Find where the given text appears and provide that cell's center as [x, y] coordinate. 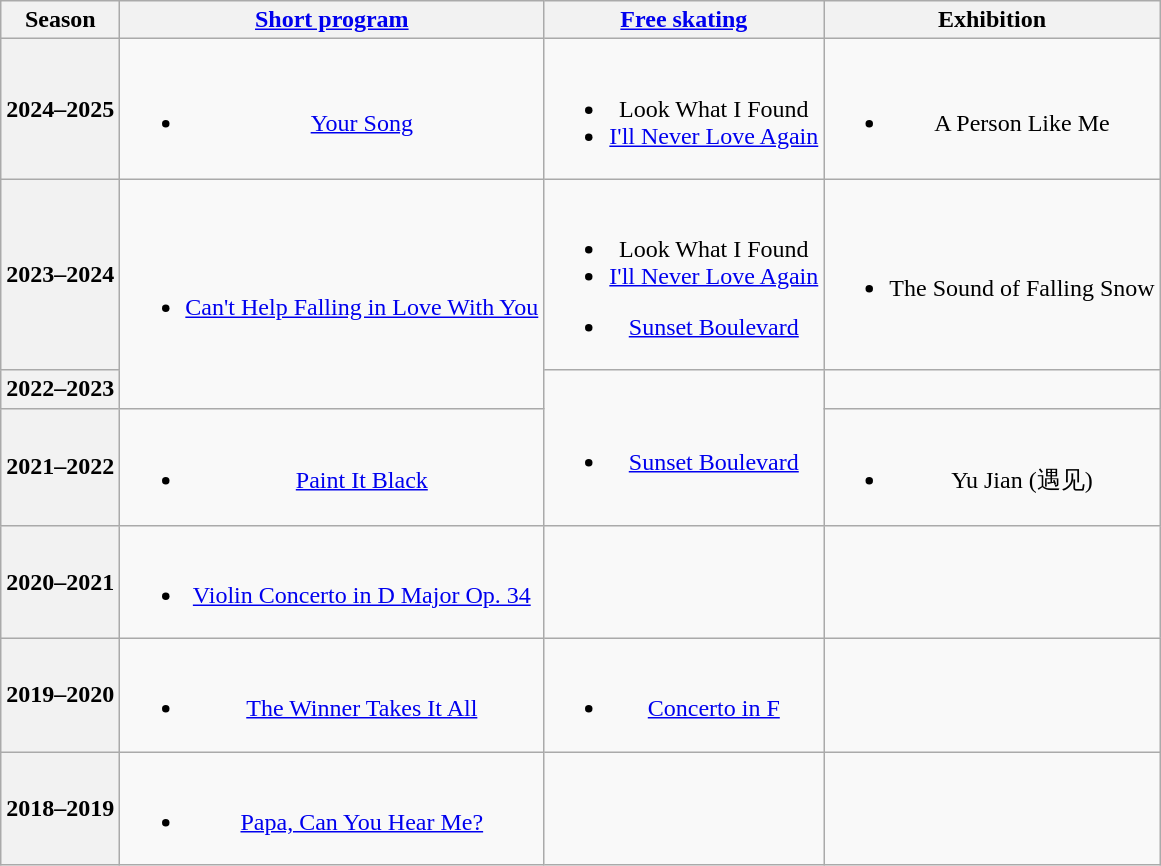
Look What I FoundI'll Never Love Again [684, 109]
Free skating [684, 20]
Look What I FoundI'll Never Love Again Sunset Boulevard [684, 274]
Concerto in F [684, 696]
2020–2021 [60, 582]
The Winner Takes It All [332, 696]
Sunset Boulevard [684, 448]
A Person Like Me [992, 109]
Violin Concerto in D Major Op. 34 [332, 582]
2019–2020 [60, 696]
Yu Jian (遇见) [992, 467]
Paint It Black [332, 467]
Papa, Can You Hear Me? [332, 808]
2018–2019 [60, 808]
2024–2025 [60, 109]
2023–2024 [60, 274]
2022–2023 [60, 389]
Can't Help Falling in Love With You [332, 294]
2021–2022 [60, 467]
Season [60, 20]
The Sound of Falling Snow [992, 274]
Short program [332, 20]
Exhibition [992, 20]
Your Song [332, 109]
